For the text-containing cell, return its midpoint in (X, Y) coordinate format. 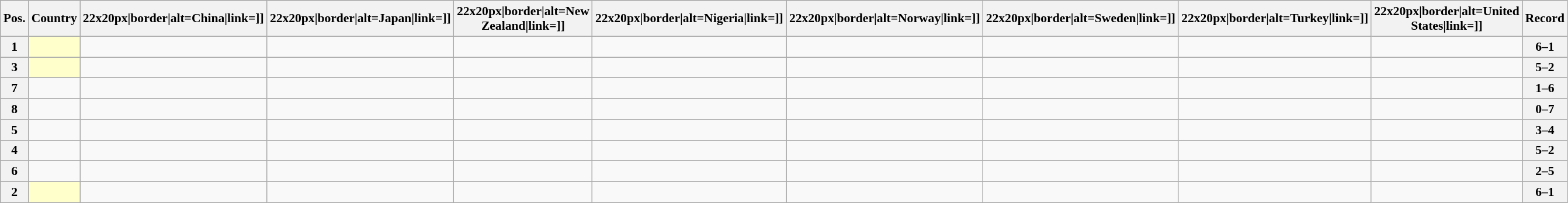
1 (15, 47)
22x20px|border|alt=Turkey|link=]] (1275, 19)
22x20px|border|alt=New Zealand|link=]] (523, 19)
Country (54, 19)
8 (15, 109)
7 (15, 89)
5 (15, 130)
2 (15, 192)
3 (15, 68)
1–6 (1545, 89)
22x20px|border|alt=Nigeria|link=]] (689, 19)
3–4 (1545, 130)
22x20px|border|alt=Sweden|link=]] (1081, 19)
22x20px|border|alt=Japan|link=]] (360, 19)
4 (15, 150)
6 (15, 171)
0–7 (1545, 109)
2–5 (1545, 171)
22x20px|border|alt=Norway|link=]] (884, 19)
22x20px|border|alt=United States|link=]] (1446, 19)
Record (1545, 19)
22x20px|border|alt=China|link=]] (174, 19)
Pos. (15, 19)
